Output the (x, y) coordinate of the center of the cell containing the given text.  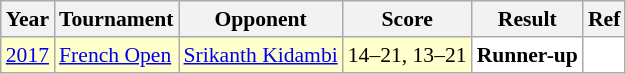
14–21, 13–21 (408, 55)
Opponent (261, 19)
Score (408, 19)
Year (28, 19)
2017 (28, 55)
Srikanth Kidambi (261, 55)
French Open (116, 55)
Runner-up (528, 55)
Result (528, 19)
Tournament (116, 19)
Ref (604, 19)
